Determine the (X, Y) coordinate at the center of the cell enclosing the given text.  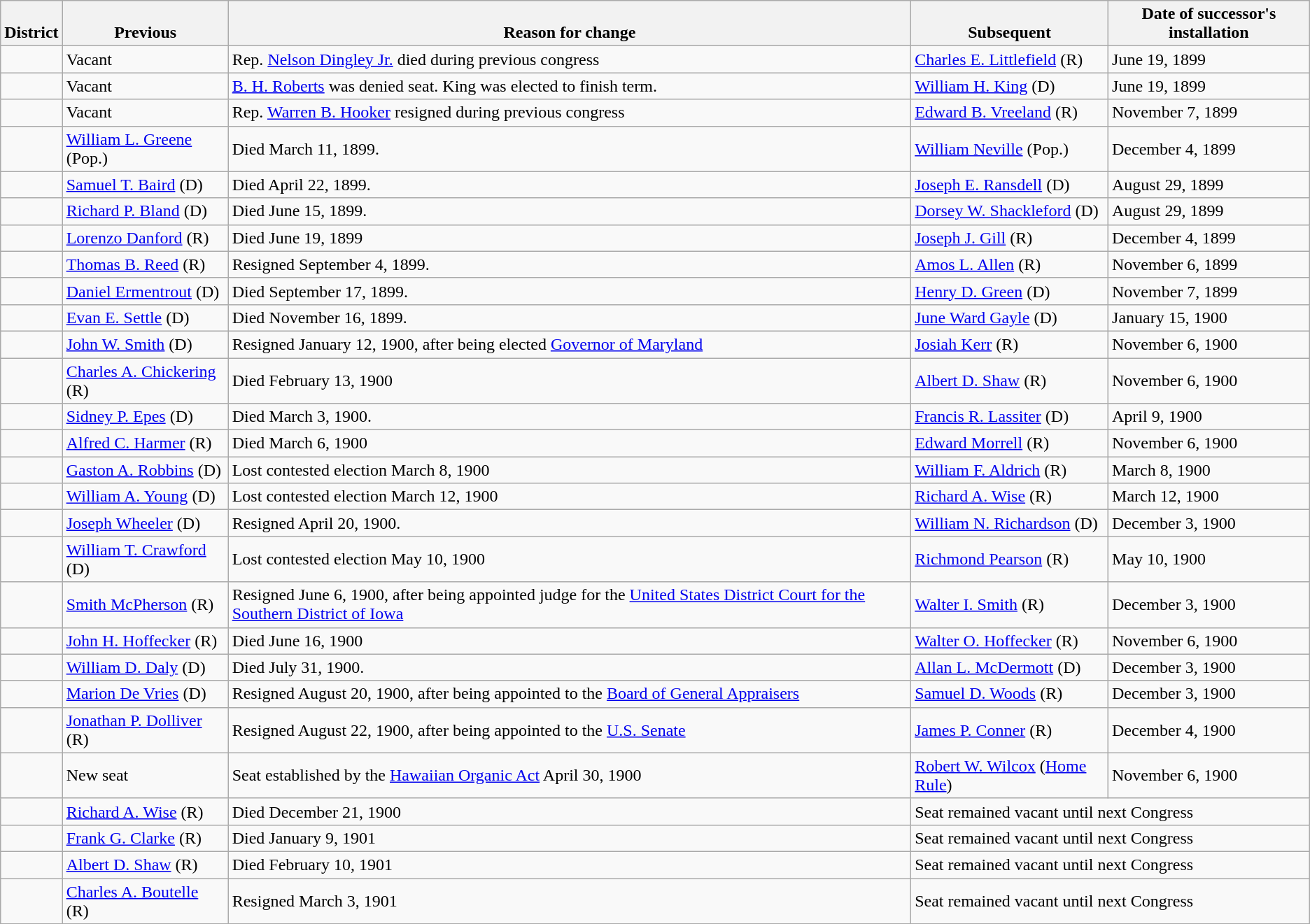
B. H. Roberts was denied seat. King was elected to finish term. (570, 86)
Amos L. Allen (R) (1010, 264)
Died September 17, 1899. (570, 291)
Died July 31, 1900. (570, 667)
Henry D. Green (D) (1010, 291)
Resigned June 6, 1900, after being appointed judge for the United States District Court for the Southern District of Iowa (570, 604)
Died December 21, 1900 (570, 811)
Resigned January 12, 1900, after being elected Governor of Maryland (570, 344)
Resigned April 20, 1900. (570, 523)
Richmond Pearson (R) (1010, 560)
Died February 10, 1901 (570, 865)
Walter I. Smith (R) (1010, 604)
Alfred C. Harmer (R) (146, 443)
Josiah Kerr (R) (1010, 344)
Francis R. Lassiter (D) (1010, 417)
Resigned September 4, 1899. (570, 264)
Resigned August 20, 1900, after being appointed to the Board of General Appraisers (570, 694)
Seat established by the Hawaiian Organic Act April 30, 1900 (570, 775)
Smith McPherson (R) (146, 604)
Previous (146, 24)
Resigned August 22, 1900, after being appointed to the U.S. Senate (570, 730)
Rep. Nelson Dingley Jr. died during previous congress (570, 59)
Died March 11, 1899. (570, 148)
Died April 22, 1899. (570, 185)
William L. Greene (Pop.) (146, 148)
April 9, 1900 (1209, 417)
Died June 15, 1899. (570, 211)
March 12, 1900 (1209, 497)
Jonathan P. Dolliver (R) (146, 730)
Sidney P. Epes (D) (146, 417)
January 15, 1900 (1209, 318)
Died June 16, 1900 (570, 641)
Charles A. Chickering (R) (146, 381)
Samuel D. Woods (R) (1010, 694)
Evan E. Settle (D) (146, 318)
Resigned March 3, 1901 (570, 901)
William H. King (D) (1010, 86)
Walter O. Hoffecker (R) (1010, 641)
Died March 6, 1900 (570, 443)
James P. Conner (R) (1010, 730)
Lost contested election March 12, 1900 (570, 497)
New seat (146, 775)
Charles E. Littlefield (R) (1010, 59)
Marion De Vries (D) (146, 694)
Joseph J. Gill (R) (1010, 238)
District (31, 24)
Subsequent (1010, 24)
Gaston A. Robbins (D) (146, 470)
March 8, 1900 (1209, 470)
William D. Daly (D) (146, 667)
William N. Richardson (D) (1010, 523)
Edward Morrell (R) (1010, 443)
May 10, 1900 (1209, 560)
Died June 19, 1899 (570, 238)
November 6, 1899 (1209, 264)
Died January 9, 1901 (570, 838)
Date of successor's installation (1209, 24)
Allan L. McDermott (D) (1010, 667)
William Neville (Pop.) (1010, 148)
December 4, 1900 (1209, 730)
John W. Smith (D) (146, 344)
Died February 13, 1900 (570, 381)
William F. Aldrich (R) (1010, 470)
Thomas B. Reed (R) (146, 264)
Charles A. Boutelle (R) (146, 901)
Rep. Warren B. Hooker resigned during previous congress (570, 113)
June Ward Gayle (D) (1010, 318)
Samuel T. Baird (D) (146, 185)
Lost contested election March 8, 1900 (570, 470)
Lorenzo Danford (R) (146, 238)
William A. Young (D) (146, 497)
Edward B. Vreeland (R) (1010, 113)
Richard P. Bland (D) (146, 211)
Died March 3, 1900. (570, 417)
Dorsey W. Shackleford (D) (1010, 211)
John H. Hoffecker (R) (146, 641)
Robert W. Wilcox (Home Rule) (1010, 775)
Daniel Ermentrout (D) (146, 291)
Joseph Wheeler (D) (146, 523)
Frank G. Clarke (R) (146, 838)
Joseph E. Ransdell (D) (1010, 185)
Lost contested election May 10, 1900 (570, 560)
William T. Crawford (D) (146, 560)
Died November 16, 1899. (570, 318)
Reason for change (570, 24)
